Identify which cell holds the provided text, then report its [X, Y] central coordinate. 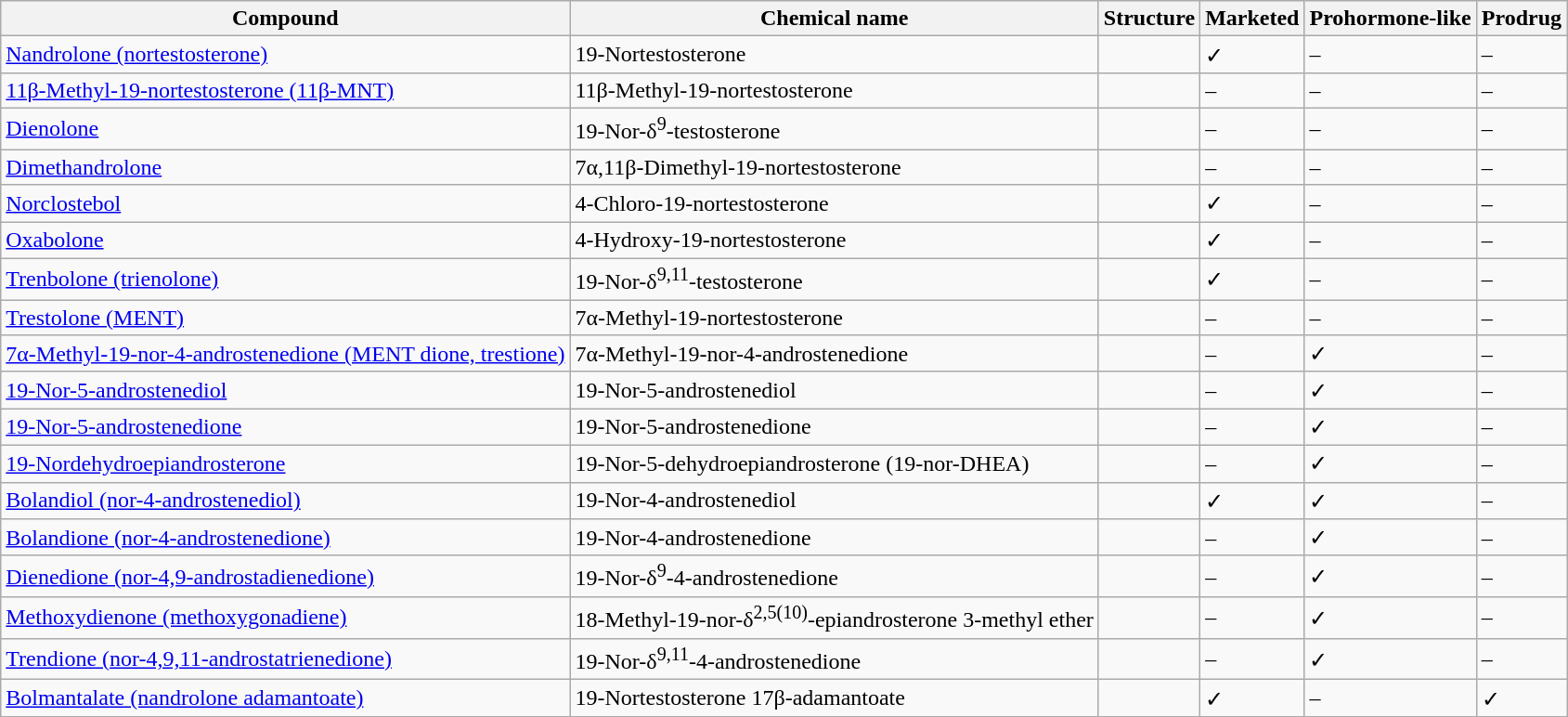
18-Methyl-19-nor-δ2,5(10)-epiandrosterone 3-methyl ether [834, 619]
Prohormone-like [1391, 19]
Bolmantalate (nandrolone adamantoate) [286, 698]
Structure [1149, 19]
Prodrug [1521, 19]
Compound [286, 19]
19-Nor-5-dehydroepiandrosterone (19-nor-DHEA) [834, 463]
Dienedione (nor-4,9-androstadienedione) [286, 576]
7α-Methyl-19-nortestosterone [834, 318]
19-Nortestosterone [834, 55]
Dimethandrolone [286, 167]
19-Nortestosterone 17β-adamantoate [834, 698]
19-Nor-δ9,11-testosterone [834, 279]
19-Nor-δ9-testosterone [834, 128]
Methoxydienone (methoxygonadiene) [286, 619]
19-Nordehydroepiandrosterone [286, 463]
19-Nor-4-androstenediol [834, 501]
Oxabolone [286, 241]
Dienolone [286, 128]
Marketed [1252, 19]
4-Hydroxy-19-nortestosterone [834, 241]
7α-Methyl-19-nor-4-androstenedione (MENT dione, trestione) [286, 354]
7α,11β-Dimethyl-19-nortestosterone [834, 167]
7α-Methyl-19-nor-4-androstenedione [834, 354]
19-Nor-4-androstenedione [834, 538]
4-Chloro-19-nortestosterone [834, 203]
19-Nor-δ9,11-4-androstenedione [834, 659]
Norclostebol [286, 203]
11β-Methyl-19-nortestosterone (11β-MNT) [286, 90]
19-Nor-δ9-4-androstenedione [834, 576]
Trenbolone (trienolone) [286, 279]
Chemical name [834, 19]
11β-Methyl-19-nortestosterone [834, 90]
Bolandiol (nor-4-androstenediol) [286, 501]
Trestolone (MENT) [286, 318]
Nandrolone (nortestosterone) [286, 55]
Trendione (nor-4,9,11-androstatrienedione) [286, 659]
Bolandione (nor-4-androstenedione) [286, 538]
